Output the (x, y) coordinate of the center of the cell containing the given text.  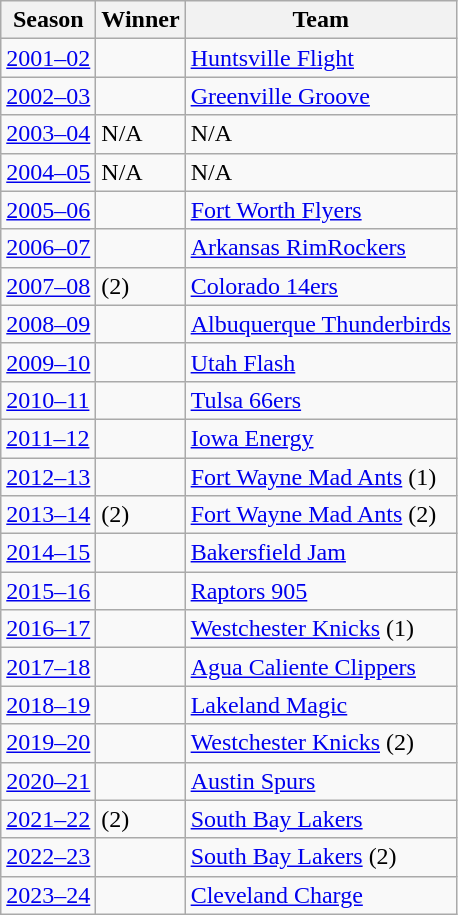
2022–23 (48, 857)
2021–22 (48, 819)
2007–08 (48, 286)
Fort Wayne Mad Ants (1) (320, 477)
2005–06 (48, 210)
Tulsa 66ers (320, 400)
2010–11 (48, 400)
2012–13 (48, 477)
South Bay Lakers (320, 819)
Utah Flash (320, 362)
Cleveland Charge (320, 895)
Winner (140, 20)
2018–19 (48, 705)
Fort Wayne Mad Ants (2) (320, 515)
Agua Caliente Clippers (320, 667)
2006–07 (48, 248)
2002–03 (48, 96)
2011–12 (48, 438)
2014–15 (48, 553)
Albuquerque Thunderbirds (320, 324)
2020–21 (48, 781)
2001–02 (48, 58)
Colorado 14ers (320, 286)
Westchester Knicks (1) (320, 629)
2003–04 (48, 134)
Lakeland Magic (320, 705)
2015–16 (48, 591)
Fort Worth Flyers (320, 210)
2016–17 (48, 629)
Westchester Knicks (2) (320, 743)
2017–18 (48, 667)
2019–20 (48, 743)
Bakersfield Jam (320, 553)
Austin Spurs (320, 781)
Raptors 905 (320, 591)
Iowa Energy (320, 438)
Arkansas RimRockers (320, 248)
Season (48, 20)
2009–10 (48, 362)
2013–14 (48, 515)
Greenville Groove (320, 96)
Team (320, 20)
Huntsville Flight (320, 58)
South Bay Lakers (2) (320, 857)
2008–09 (48, 324)
2023–24 (48, 895)
2004–05 (48, 172)
